For the text-containing cell, return its midpoint in (X, Y) coordinate format. 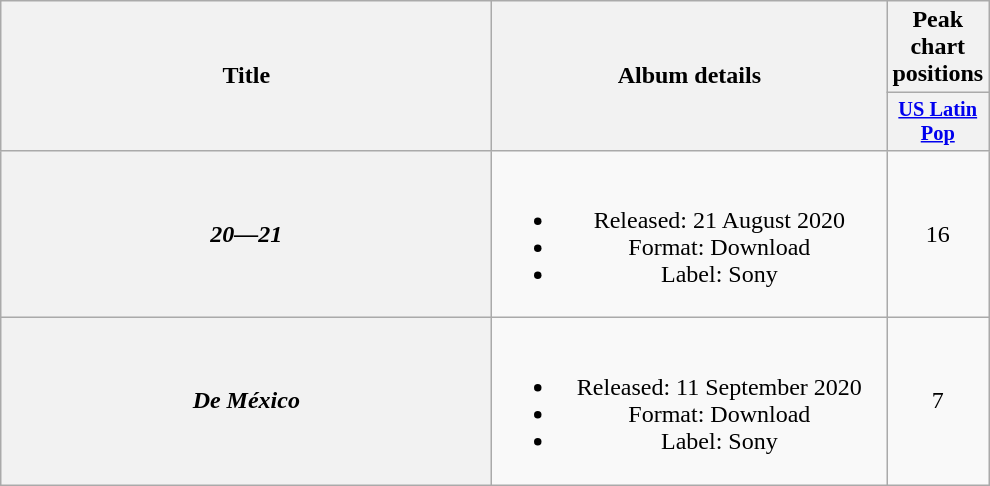
Released: 11 September 2020Format: DownloadLabel: Sony (690, 402)
20—21 (246, 234)
7 (938, 402)
Title (246, 76)
US Latin Pop (938, 122)
Peak chart positions (938, 47)
Released: 21 August 2020Format: DownloadLabel: Sony (690, 234)
16 (938, 234)
Album details (690, 76)
De México (246, 402)
